Return the (x, y) coordinate for the center point of the cell that contains the specified text.  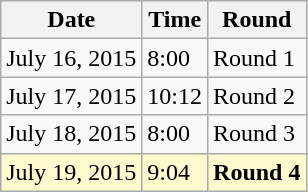
Round (257, 20)
July 17, 2015 (72, 96)
Date (72, 20)
July 16, 2015 (72, 58)
10:12 (175, 96)
Round 2 (257, 96)
Round 4 (257, 172)
July 18, 2015 (72, 134)
Time (175, 20)
Round 3 (257, 134)
9:04 (175, 172)
July 19, 2015 (72, 172)
Round 1 (257, 58)
